Output the [x, y] coordinate of the center of the cell containing the given text.  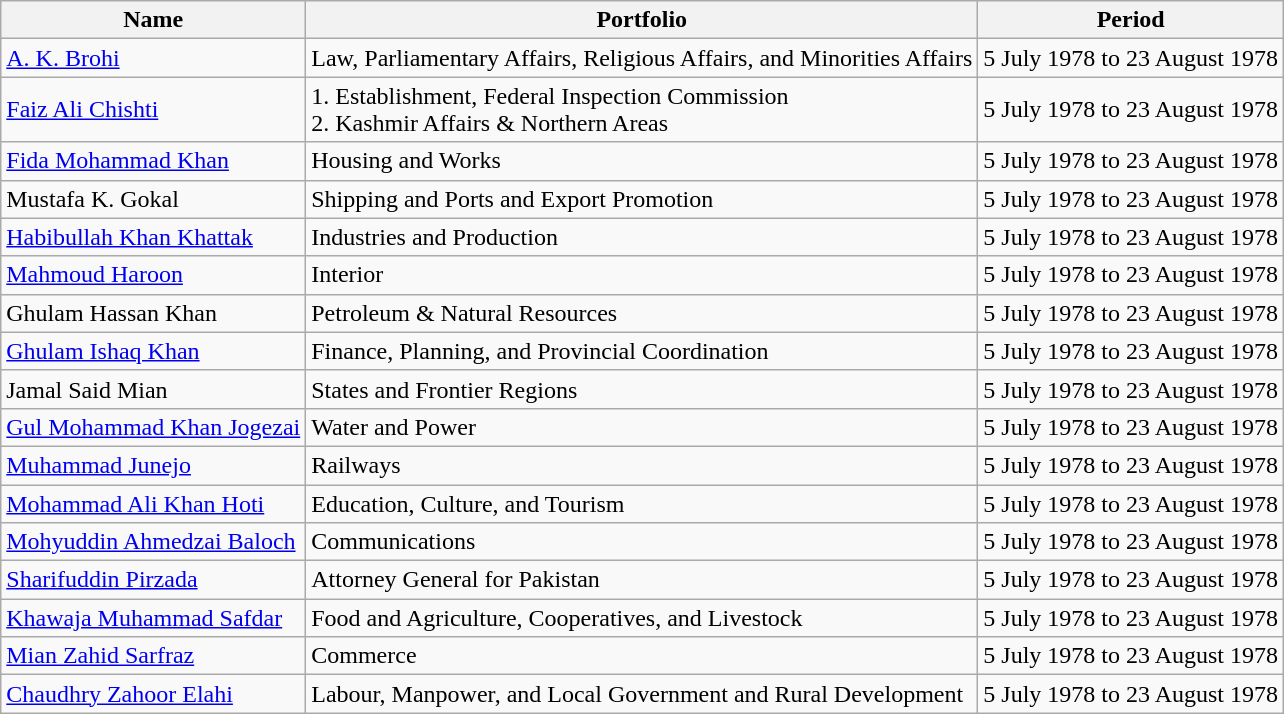
Muhammad Junejo [154, 465]
Portfolio [642, 20]
Gul Mohammad Khan Jogezai [154, 427]
States and Frontier Regions [642, 389]
Communications [642, 542]
Mohammad Ali Khan Hoti [154, 503]
Industries and Production [642, 237]
Shipping and Ports and Export Promotion [642, 199]
Ghulam Ishaq Khan [154, 351]
Khawaja Muhammad Safdar [154, 618]
Water and Power [642, 427]
Fida Mohammad Khan [154, 161]
Housing and Works [642, 161]
Sharifuddin Pirzada [154, 580]
Railways [642, 465]
Law, Parliamentary Affairs, Religious Affairs, and Minorities Affairs [642, 58]
Habibullah Khan Khattak [154, 237]
Finance, Planning, and Provincial Coordination [642, 351]
Jamal Said Mian [154, 389]
Interior [642, 275]
1. Establishment, Federal Inspection Commission 2. Kashmir Affairs & Northern Areas [642, 110]
Ghulam Hassan Khan [154, 313]
Labour, Manpower, and Local Government and Rural Development [642, 694]
Mustafa K. Gokal [154, 199]
Attorney General for Pakistan [642, 580]
Petroleum & Natural Resources [642, 313]
Education, Culture, and Tourism [642, 503]
Mahmoud Haroon [154, 275]
A. K. Brohi [154, 58]
Faiz Ali Chishti [154, 110]
Mohyuddin Ahmedzai Baloch [154, 542]
Name [154, 20]
Mian Zahid Sarfraz [154, 656]
Commerce [642, 656]
Period [1131, 20]
Food and Agriculture, Cooperatives, and Livestock [642, 618]
Chaudhry Zahoor Elahi [154, 694]
